Capture the cell that displays the provided text and extract its (X, Y) central coordinate. 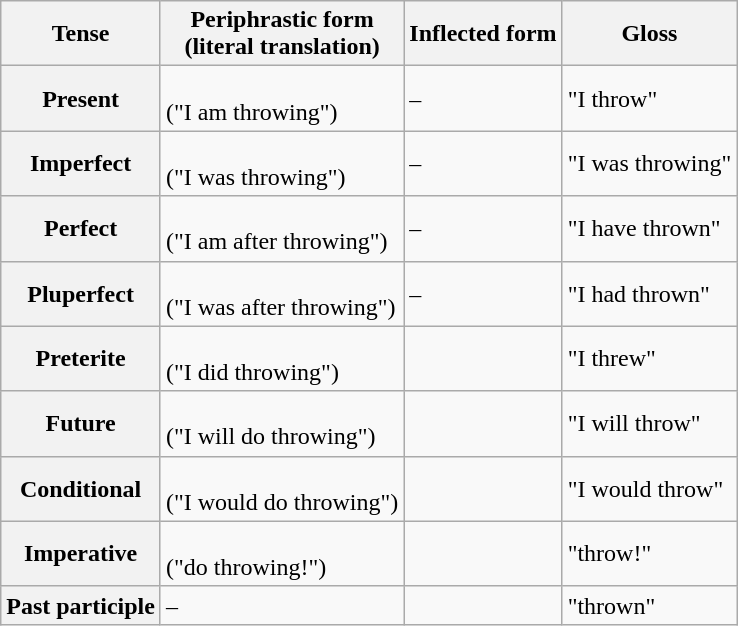
("I would do throwing") (282, 488)
Inflected form (483, 34)
("I am throwing") (282, 98)
"I threw" (650, 358)
Perfect (81, 228)
("I did throwing") (282, 358)
"I have thrown" (650, 228)
"thrown" (650, 605)
Tense (81, 34)
("I was after throwing") (282, 294)
"throw!" (650, 554)
("I am after throwing") (282, 228)
("do throwing!") (282, 554)
Imperative (81, 554)
"I would throw" (650, 488)
"I was throwing" (650, 164)
"I throw" (650, 98)
("I will do throwing") (282, 424)
Imperfect (81, 164)
Preterite (81, 358)
("I was throwing") (282, 164)
Gloss (650, 34)
Future (81, 424)
Present (81, 98)
"I had thrown" (650, 294)
Conditional (81, 488)
Pluperfect (81, 294)
"I will throw" (650, 424)
Past participle (81, 605)
Periphrastic form(literal translation) (282, 34)
